Capture the cell that displays the provided text and extract its (x, y) central coordinate. 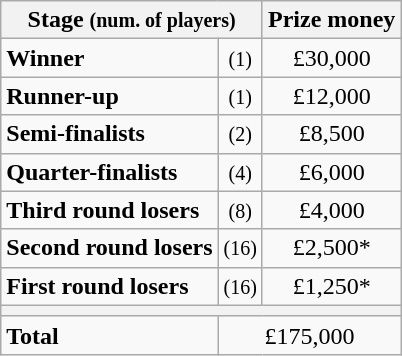
Winner (110, 58)
£6,000 (331, 172)
Prize money (331, 20)
£1,250* (331, 286)
Third round losers (110, 210)
£2,500* (331, 248)
Stage (num. of players) (132, 20)
Total (110, 335)
Second round losers (110, 248)
(2) (240, 134)
(4) (240, 172)
£8,500 (331, 134)
£12,000 (331, 96)
£4,000 (331, 210)
£30,000 (331, 58)
(8) (240, 210)
Semi-finalists (110, 134)
Runner-up (110, 96)
First round losers (110, 286)
Quarter-finalists (110, 172)
£175,000 (310, 335)
